Determine the [X, Y] coordinate at the center of the cell enclosing the given text.  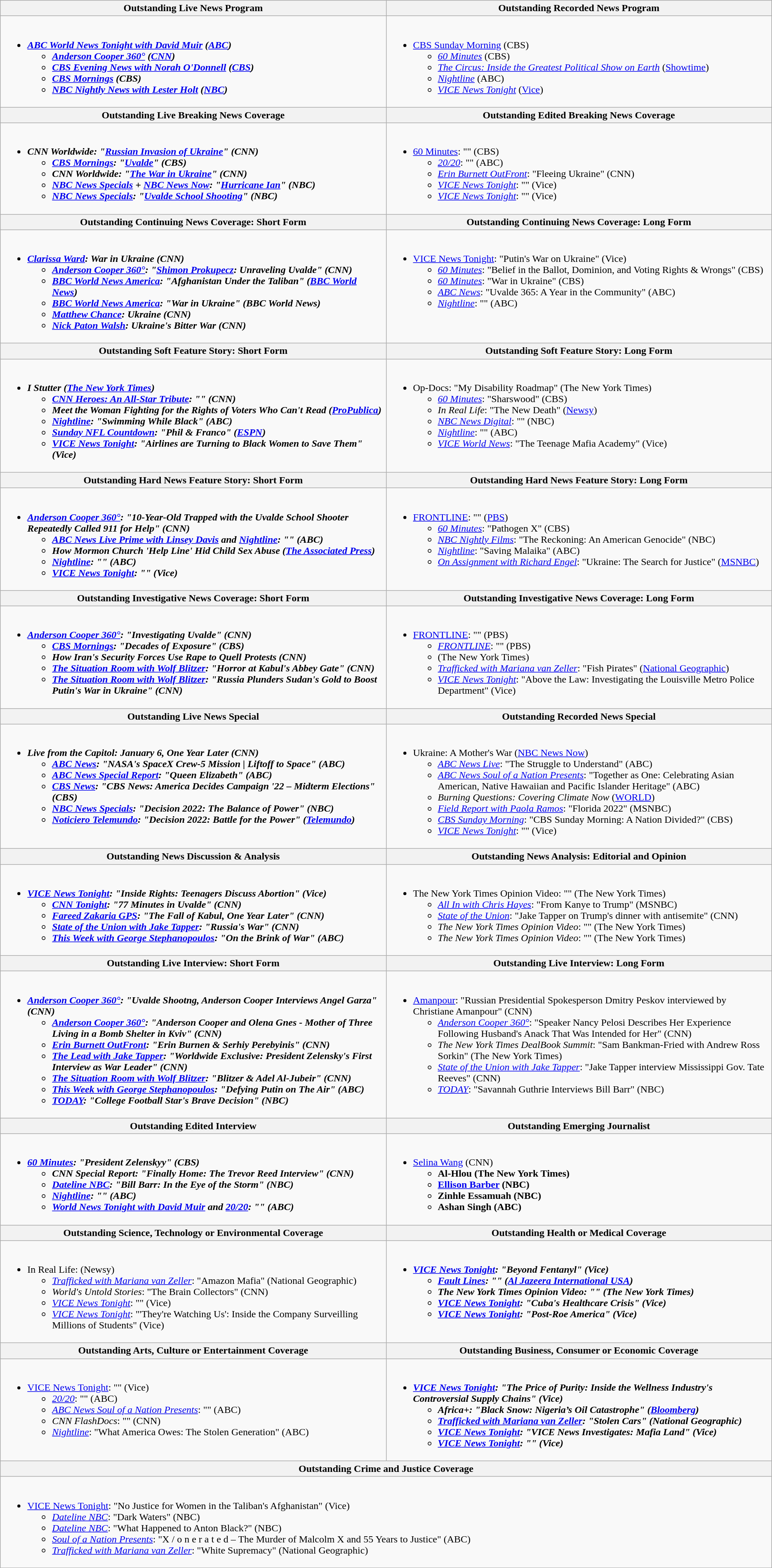
Outstanding Live News Program [193, 8]
Outstanding Emerging Journalist [579, 1126]
Outstanding Investigative News Coverage: Short Form [193, 598]
Outstanding Recorded News Special [579, 716]
Outstanding Hard News Feature Story: Long Form [579, 480]
Outstanding Business, Consumer or Economic Coverage [579, 1351]
Outstanding Continuing News Coverage: Short Form [193, 222]
Outstanding Live Breaking News Coverage [193, 115]
Outstanding Continuing News Coverage: Long Form [579, 222]
Outstanding Edited Interview [193, 1126]
Outstanding Live Interview: Long Form [579, 963]
Outstanding Arts, Culture or Entertainment Coverage [193, 1351]
Outstanding Health or Medical Coverage [579, 1233]
CBS Sunday Morning (CBS)60 Minutes (CBS)The Circus: Inside the Greatest Political Show on Earth (Showtime)Nightline (ABC)VICE News Tonight (Vice) [579, 62]
Selina Wang (CNN)Al-Hlou (The New York Times)Ellison Barber (NBC)Zinhle Essamuah (NBC)Ashan Singh (ABC) [579, 1180]
Outstanding Edited Breaking News Coverage [579, 115]
Outstanding Investigative News Coverage: Long Form [579, 598]
Outstanding Science, Technology or Environmental Coverage [193, 1233]
Outstanding Crime and Justice Coverage [386, 1469]
Outstanding Hard News Feature Story: Short Form [193, 480]
Outstanding Live Interview: Short Form [193, 963]
Outstanding Soft Feature Story: Short Form [193, 351]
Outstanding News Discussion & Analysis [193, 857]
60 Minutes: "" (CBS)20/20: "" (ABC)Erin Burnett OutFront: "Fleeing Ukraine" (CNN)VICE News Tonight: "" (Vice)VICE News Tonight: "" (Vice) [579, 168]
Outstanding Live News Special [193, 716]
Outstanding Soft Feature Story: Long Form [579, 351]
Outstanding News Analysis: Editorial and Opinion [579, 857]
Outstanding Recorded News Program [579, 8]
